Provide the (X, Y) coordinate of the cell's center where the given text is located.  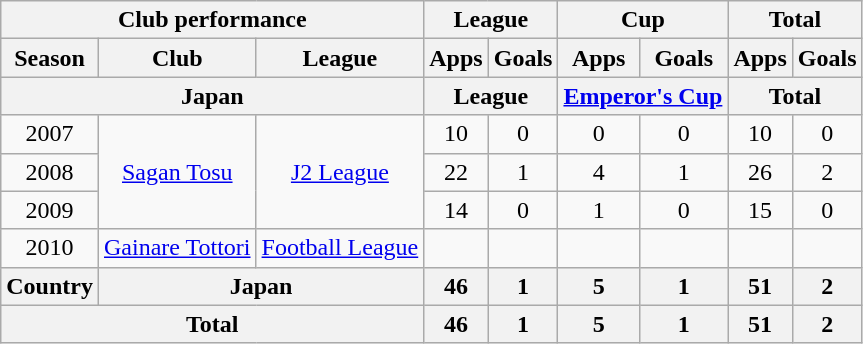
15 (760, 210)
Club (177, 58)
Emperor's Cup (643, 96)
Sagan Tosu (177, 172)
Club performance (212, 20)
2010 (50, 248)
J2 League (340, 172)
2007 (50, 134)
Country (50, 286)
14 (456, 210)
26 (760, 172)
Season (50, 58)
Cup (643, 20)
Football League (340, 248)
4 (599, 172)
Gainare Tottori (177, 248)
2009 (50, 210)
2008 (50, 172)
22 (456, 172)
